Determine the (X, Y) coordinate at the center of the cell enclosing the given text.  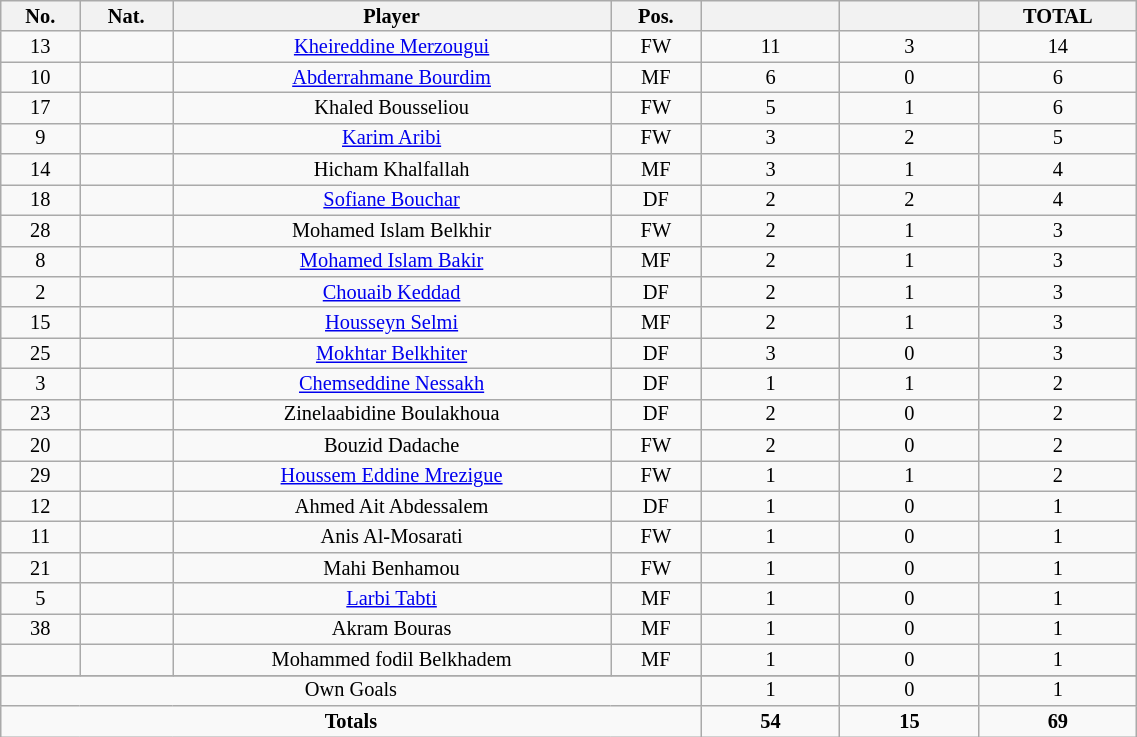
54 (770, 720)
13 (40, 46)
Ahmed Ait Abdessalem (392, 506)
Pos. (656, 16)
17 (40, 108)
Mohamed Islam Bakir (392, 262)
12 (40, 506)
Mohamed Islam Belkhir (392, 230)
Khaled Bousseliou (392, 108)
18 (40, 200)
20 (40, 446)
9 (40, 138)
Mahi Benhamou (392, 568)
69 (1058, 720)
Chouaib Keddad (392, 292)
TOTAL (1058, 16)
Nat. (126, 16)
28 (40, 230)
Hicham Khalfallah (392, 170)
Kheireddine Merzougui (392, 46)
10 (40, 78)
Player (392, 16)
21 (40, 568)
8 (40, 262)
25 (40, 354)
Anis Al-Mosarati (392, 538)
29 (40, 476)
23 (40, 414)
Bouzid Dadache (392, 446)
Mohammed fodil Belkhadem (392, 660)
Karim Aribi (392, 138)
Mokhtar Belkhiter (392, 354)
Own Goals (351, 690)
Chemseddine Nessakh (392, 384)
Larbi Tabti (392, 598)
No. (40, 16)
Housseyn Selmi (392, 322)
Zinelaabidine Boulakhoua (392, 414)
Akram Bouras (392, 628)
Totals (351, 720)
38 (40, 628)
Abderrahmane Bourdim (392, 78)
Houssem Eddine Mrezigue (392, 476)
Sofiane Bouchar (392, 200)
